Detect which cell encompasses the target text, then output its (X, Y) center coordinate. 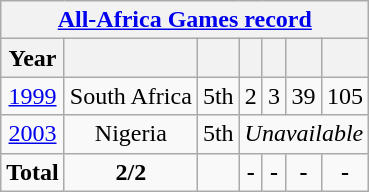
Total (33, 172)
2 (250, 96)
2/2 (130, 172)
3 (274, 96)
2003 (33, 134)
Year (33, 58)
105 (345, 96)
South Africa (130, 96)
Nigeria (130, 134)
Unavailable (304, 134)
1999 (33, 96)
All-Africa Games record (185, 20)
39 (304, 96)
